For the text-containing cell, return its midpoint in (x, y) coordinate format. 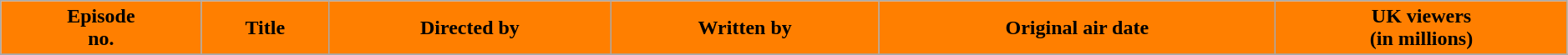
Original air date (1078, 28)
UK viewers(in millions) (1422, 28)
Directed by (470, 28)
Title (265, 28)
Episodeno. (101, 28)
Written by (745, 28)
